Find where the given text appears and provide that cell's center as (X, Y) coordinate. 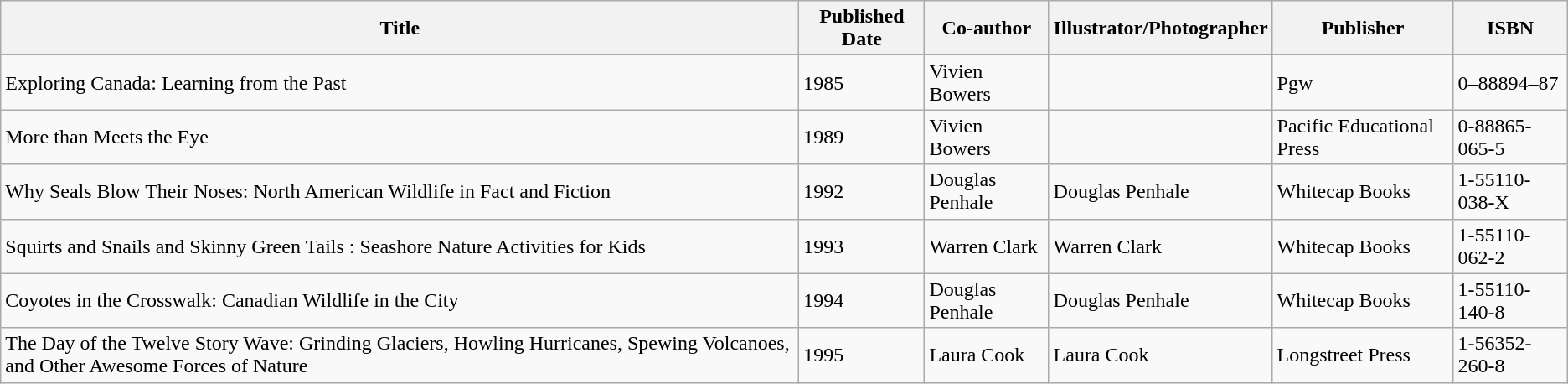
Longstreet Press (1363, 355)
More than Meets the Eye (400, 138)
The Day of the Twelve Story Wave: Grinding Glaciers, Howling Hurricanes, Spewing Volcanoes, and Other Awesome Forces of Nature (400, 355)
Coyotes in the Crosswalk: Canadian Wildlife in the City (400, 300)
Title (400, 29)
Co-author (987, 29)
1-56352-260-8 (1510, 355)
0-88865-065-5 (1510, 138)
0–88894–87 (1510, 82)
1993 (862, 246)
Pgw (1363, 82)
1989 (862, 138)
Illustrator/Photographer (1161, 29)
Exploring Canada: Learning from the Past (400, 82)
Pacific Educational Press (1363, 138)
Why Seals Blow Their Noses: North American Wildlife in Fact and Fiction (400, 191)
1-55110-038-X (1510, 191)
1-55110-140-8 (1510, 300)
Published Date (862, 29)
1985 (862, 82)
ISBN (1510, 29)
1995 (862, 355)
Squirts and Snails and Skinny Green Tails : Seashore Nature Activities for Kids (400, 246)
Publisher (1363, 29)
1-55110-062-2 (1510, 246)
1994 (862, 300)
1992 (862, 191)
